Find where the given text appears and provide that cell's center as (X, Y) coordinate. 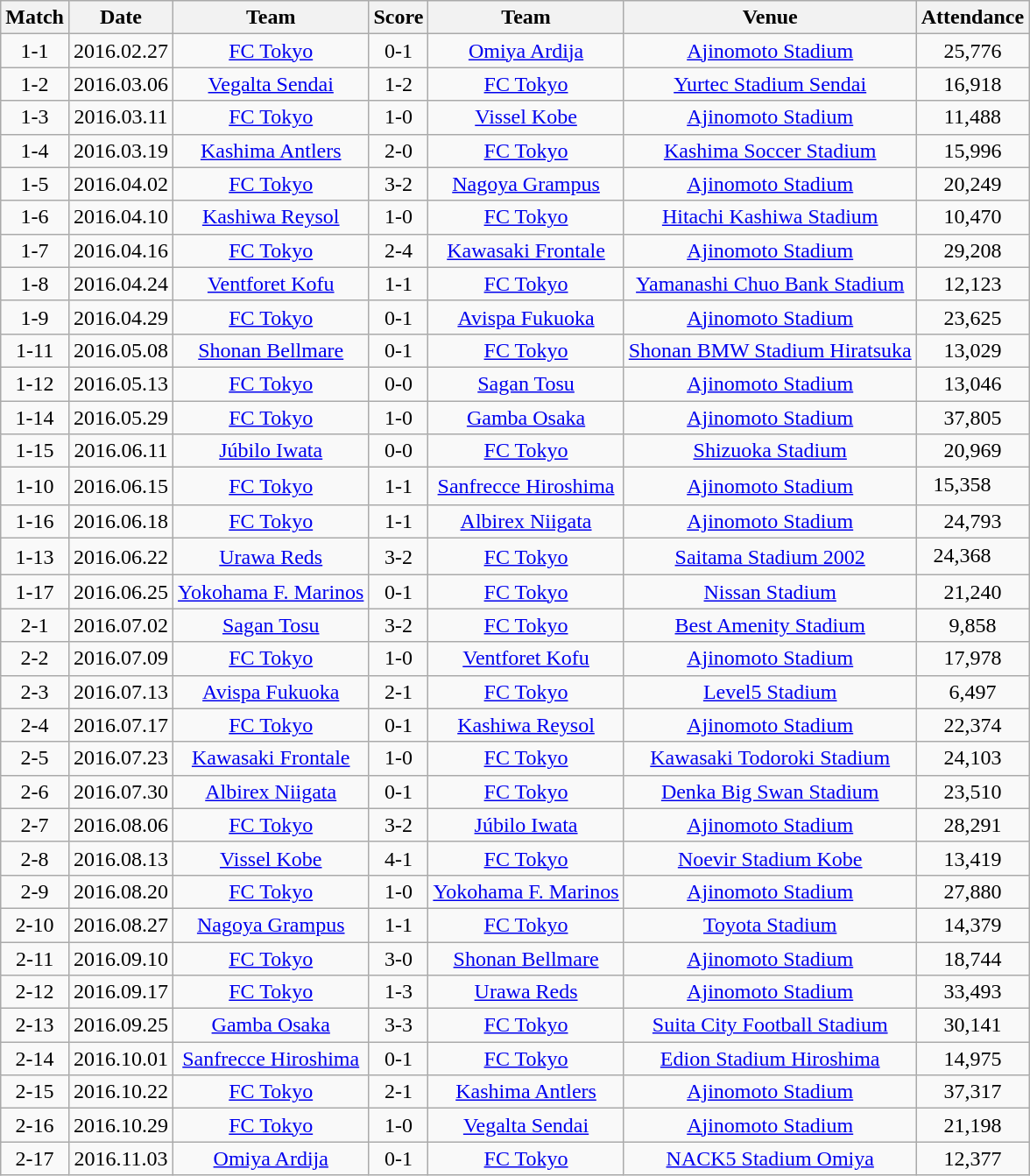
2016.05.08 (121, 350)
2016.08.20 (121, 891)
1-4 (35, 151)
Shonan BMW Stadium Hiratsuka (770, 350)
Attendance (972, 18)
Shizuoka Stadium (770, 451)
17,978 (972, 658)
2016.04.24 (121, 284)
1-9 (35, 317)
1-5 (35, 184)
25,776 (972, 51)
1-10 (35, 487)
2016.10.01 (121, 1059)
1-16 (35, 521)
1-12 (35, 384)
2-15 (35, 1092)
2-9 (35, 891)
Edion Stadium Hiroshima (770, 1059)
2016.05.13 (121, 384)
2016.04.10 (121, 217)
2016.09.25 (121, 1025)
2016.06.15 (121, 487)
6,497 (972, 692)
24,103 (972, 758)
2016.08.27 (121, 925)
30,141 (972, 1025)
2016.09.10 (121, 959)
2016.07.13 (121, 692)
1-14 (35, 418)
2016.03.06 (121, 84)
2-11 (35, 959)
4-1 (399, 858)
2-7 (35, 825)
23,510 (972, 792)
21,198 (972, 1125)
Score (399, 18)
2-3 (35, 692)
24,368 (972, 557)
Noevir Stadium Kobe (770, 858)
2-12 (35, 992)
29,208 (972, 250)
15,996 (972, 151)
16,918 (972, 84)
2016.06.22 (121, 557)
2016.07.17 (121, 725)
10,470 (972, 217)
2016.09.17 (121, 992)
2-6 (35, 792)
2-16 (35, 1125)
14,379 (972, 925)
Venue (770, 18)
Saitama Stadium 2002 (770, 557)
1-15 (35, 451)
2016.04.02 (121, 184)
13,419 (972, 858)
2-14 (35, 1059)
2-0 (399, 151)
2016.03.19 (121, 151)
Best Amenity Stadium (770, 625)
3-0 (399, 959)
1-6 (35, 217)
Kashima Soccer Stadium (770, 151)
2016.07.09 (121, 658)
20,249 (972, 184)
22,374 (972, 725)
37,317 (972, 1092)
27,880 (972, 891)
2016.04.29 (121, 317)
NACK5 Stadium Omiya (770, 1158)
3-3 (399, 1025)
2016.03.11 (121, 117)
2016.11.03 (121, 1158)
2016.02.27 (121, 51)
2016.04.16 (121, 250)
Match (35, 18)
21,240 (972, 592)
13,029 (972, 350)
2016.07.23 (121, 758)
1-11 (35, 350)
2-10 (35, 925)
Date (121, 18)
13,046 (972, 384)
12,123 (972, 284)
2016.05.29 (121, 418)
28,291 (972, 825)
12,377 (972, 1158)
2016.07.30 (121, 792)
20,969 (972, 451)
2-17 (35, 1158)
1-8 (35, 284)
Yamanashi Chuo Bank Stadium (770, 284)
Toyota Stadium (770, 925)
2016.07.02 (121, 625)
37,805 (972, 418)
23,625 (972, 317)
2016.08.13 (121, 858)
1-13 (35, 557)
2-8 (35, 858)
33,493 (972, 992)
2016.08.06 (121, 825)
Level5 Stadium (770, 692)
24,793 (972, 521)
2-2 (35, 658)
Kawasaki Todoroki Stadium (770, 758)
2016.06.18 (121, 521)
2016.06.11 (121, 451)
2016.06.25 (121, 592)
1-7 (35, 250)
Hitachi Kashiwa Stadium (770, 217)
2016.10.22 (121, 1092)
15,358 (972, 487)
Suita City Football Stadium (770, 1025)
Yurtec Stadium Sendai (770, 84)
Nissan Stadium (770, 592)
9,858 (972, 625)
Denka Big Swan Stadium (770, 792)
2-13 (35, 1025)
18,744 (972, 959)
1-17 (35, 592)
2016.10.29 (121, 1125)
11,488 (972, 117)
14,975 (972, 1059)
2-5 (35, 758)
